Return the [X, Y] coordinate for the center point of the cell that contains the specified text.  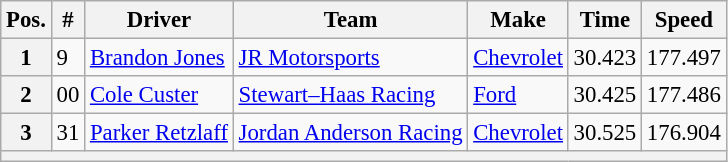
9 [68, 58]
Driver [160, 20]
176.904 [684, 133]
Parker Retzlaff [160, 133]
30.525 [604, 133]
Time [604, 20]
3 [26, 133]
Ford [518, 95]
Jordan Anderson Racing [350, 133]
Cole Custer [160, 95]
Pos. [26, 20]
Speed [684, 20]
Stewart–Haas Racing [350, 95]
Brandon Jones [160, 58]
Make [518, 20]
2 [26, 95]
1 [26, 58]
177.486 [684, 95]
JR Motorsports [350, 58]
30.423 [604, 58]
30.425 [604, 95]
Team [350, 20]
00 [68, 95]
31 [68, 133]
177.497 [684, 58]
# [68, 20]
